Capture the cell that displays the provided text and extract its (x, y) central coordinate. 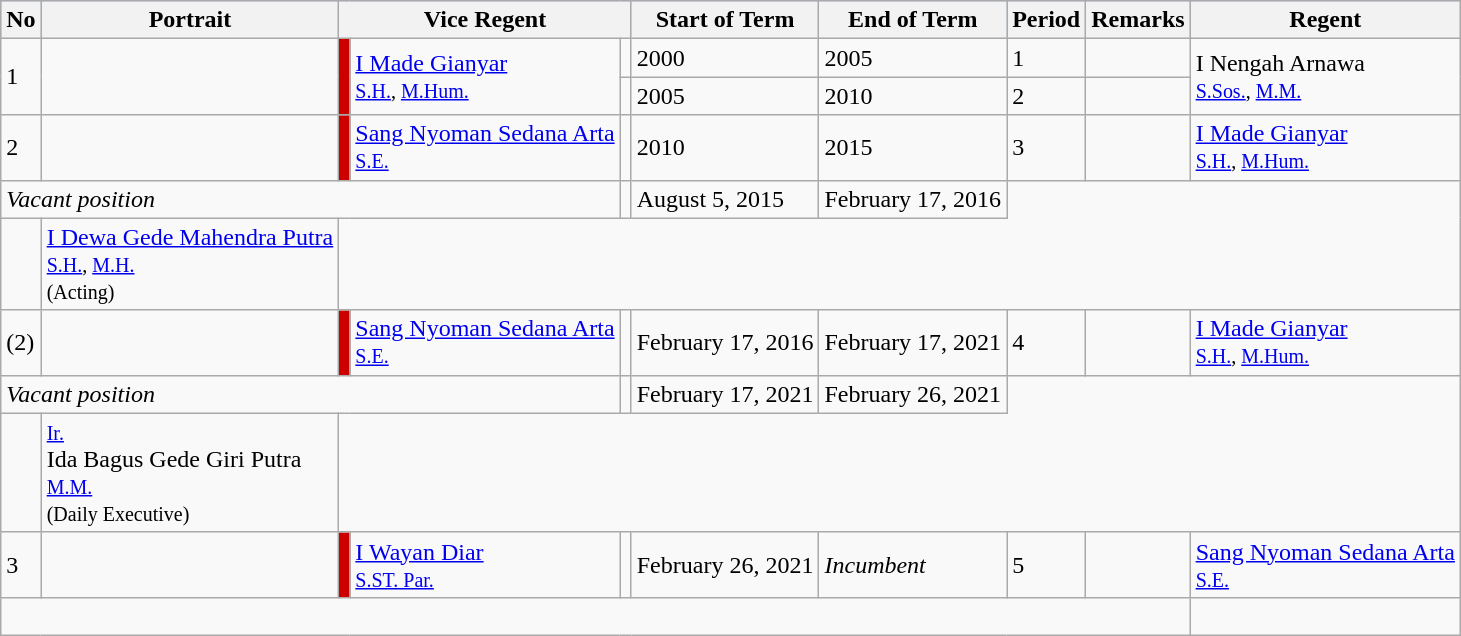
(2) (21, 342)
I Nengah ArnawaS.Sos., M.M. (1325, 77)
I Wayan DiarS.ST. Par. (485, 564)
Vice Regent (485, 20)
Regent (1325, 20)
4 (1046, 342)
No (21, 20)
Remarks (1138, 20)
2015 (913, 148)
5 (1046, 564)
I Dewa Gede Mahendra PutraS.H., M.H.(Acting) (190, 264)
Start of Term (725, 20)
Portrait (190, 20)
Period (1046, 20)
End of Term (913, 20)
2000 (725, 58)
Ir.Ida Bagus Gede Giri PutraM.M.(Daily Executive) (190, 472)
Incumbent (913, 564)
August 5, 2015 (725, 199)
